Capture the cell that displays the provided text and extract its [x, y] central coordinate. 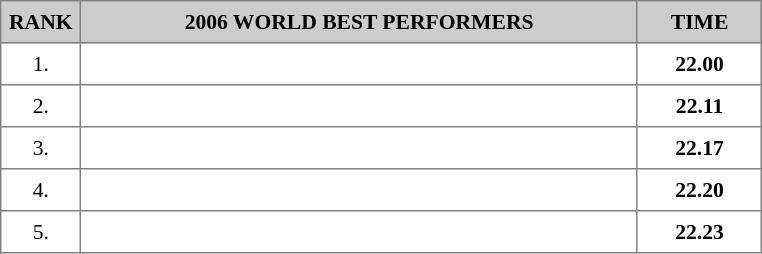
5. [41, 232]
1. [41, 64]
22.11 [699, 106]
2006 WORLD BEST PERFORMERS [359, 22]
TIME [699, 22]
4. [41, 190]
22.00 [699, 64]
22.17 [699, 148]
2. [41, 106]
3. [41, 148]
22.20 [699, 190]
RANK [41, 22]
22.23 [699, 232]
